Scan for the cell matching the given text and deliver its (x, y) coordinate at center. 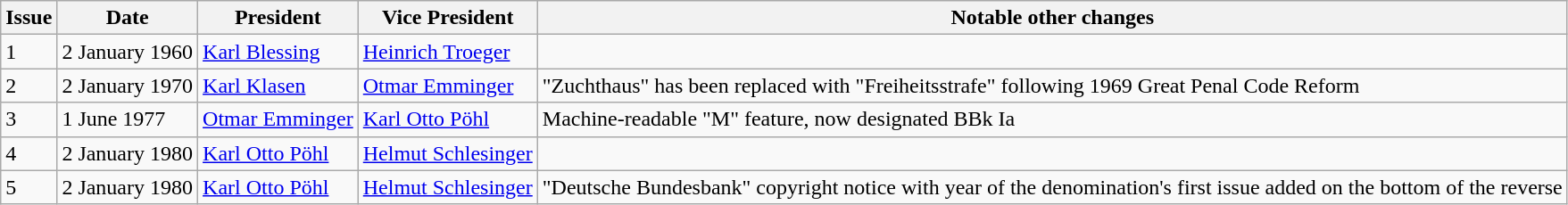
4 (29, 153)
Date (128, 18)
5 (29, 187)
"Zuchthaus" has been replaced with "Freiheitsstrafe" following 1969 Great Penal Code Reform (1052, 86)
Vice President (448, 18)
2 (29, 86)
Karl Klasen (278, 86)
"Deutsche Bundesbank" copyright notice with year of the denomination's first issue added on the bottom of the reverse (1052, 187)
Notable other changes (1052, 18)
President (278, 18)
Karl Blessing (278, 52)
1 June 1977 (128, 119)
Issue (29, 18)
1 (29, 52)
Heinrich Troeger (448, 52)
2 January 1970 (128, 86)
3 (29, 119)
2 January 1960 (128, 52)
Machine-readable "M" feature, now designated BBk Ia (1052, 119)
